Scan for the cell matching the given text and deliver its [x, y] coordinate at center. 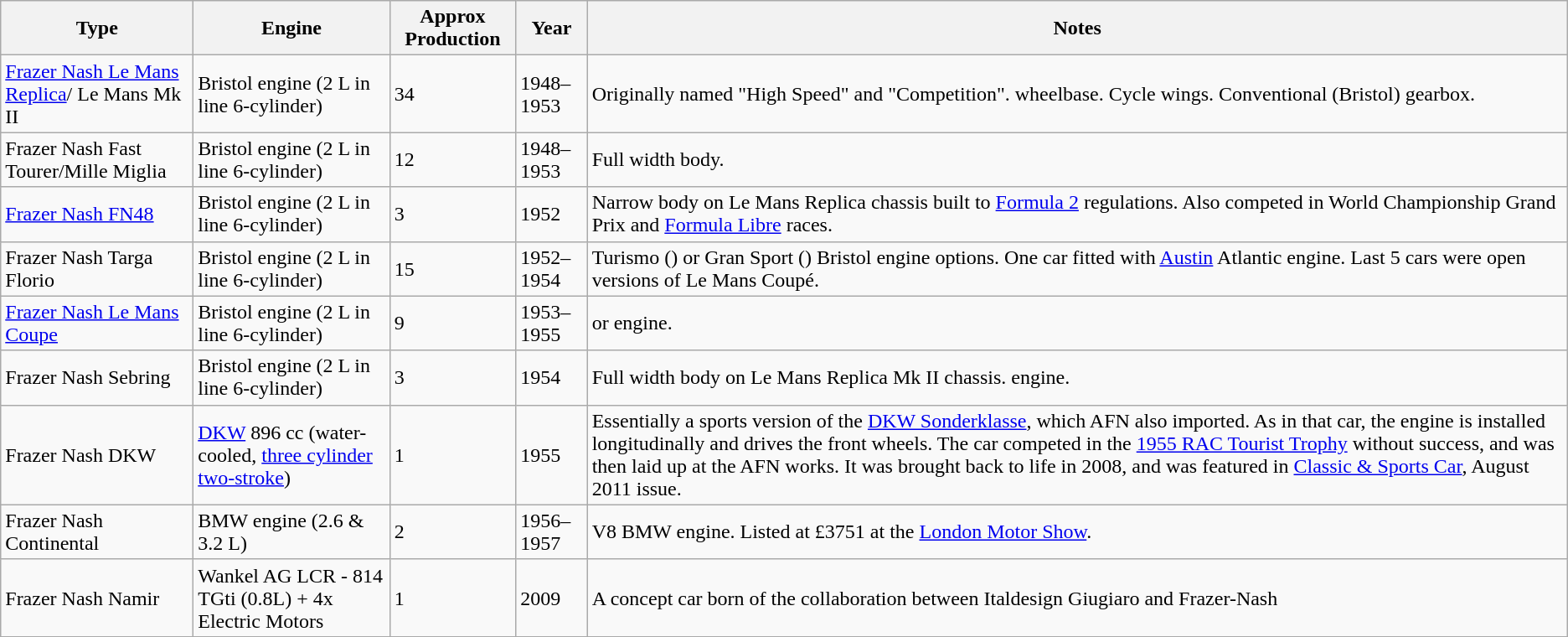
9 [452, 324]
2009 [551, 598]
V8 BMW engine. Listed at £3751 at the London Motor Show. [1077, 531]
1952–1954 [551, 268]
1954 [551, 377]
Type [97, 28]
Turismo () or Gran Sport () Bristol engine options. One car fitted with Austin Atlantic engine. Last 5 cars were open versions of Le Mans Coupé. [1077, 268]
Full width body on Le Mans Replica Mk II chassis. engine. [1077, 377]
Wankel AG LCR - 814 TGti (0.8L) + 4x Electric Motors [291, 598]
A concept car born of the collaboration between Italdesign Giugiaro and Frazer-Nash [1077, 598]
Frazer Nash DKW [97, 454]
Frazer Nash Sebring [97, 377]
1952 [551, 215]
Full width body. [1077, 159]
Originally named "High Speed" and "Competition". wheelbase. Cycle wings. Conventional (Bristol) gearbox. [1077, 94]
1956–1957 [551, 531]
12 [452, 159]
or engine. [1077, 324]
1955 [551, 454]
Frazer Nash Le Mans Replica/ Le Mans Mk II [97, 94]
Engine [291, 28]
Narrow body on Le Mans Replica chassis built to Formula 2 regulations. Also competed in World Championship Grand Prix and Formula Libre races. [1077, 215]
DKW 896 cc (water-cooled, three cylinder two-stroke) [291, 454]
Frazer Nash Continental [97, 531]
1953–1955 [551, 324]
2 [452, 531]
Frazer Nash FN48 [97, 215]
Notes [1077, 28]
Frazer Nash Le Mans Coupe [97, 324]
15 [452, 268]
34 [452, 94]
Year [551, 28]
Frazer Nash Namir [97, 598]
Approx Production [452, 28]
Frazer Nash Targa Florio [97, 268]
BMW engine (2.6 & 3.2 L) [291, 531]
Frazer Nash Fast Tourer/Mille Miglia [97, 159]
